Pinpoint the cell where the given text exists, returning its (X, Y) midpoint coordinate. 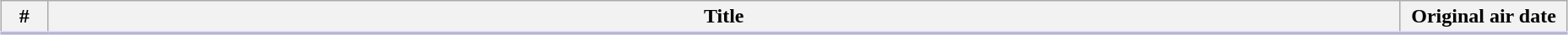
Title (724, 17)
Original air date (1484, 17)
# (24, 17)
